Scan for the cell matching the given text and deliver its [X, Y] coordinate at center. 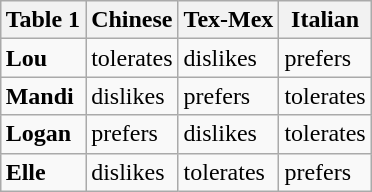
Chinese [132, 20]
Table 1 [43, 20]
Lou [43, 58]
Elle [43, 172]
Italian [325, 20]
Tex-Mex [228, 20]
Mandi [43, 96]
Logan [43, 134]
